For the text-containing cell, return its midpoint in [x, y] coordinate format. 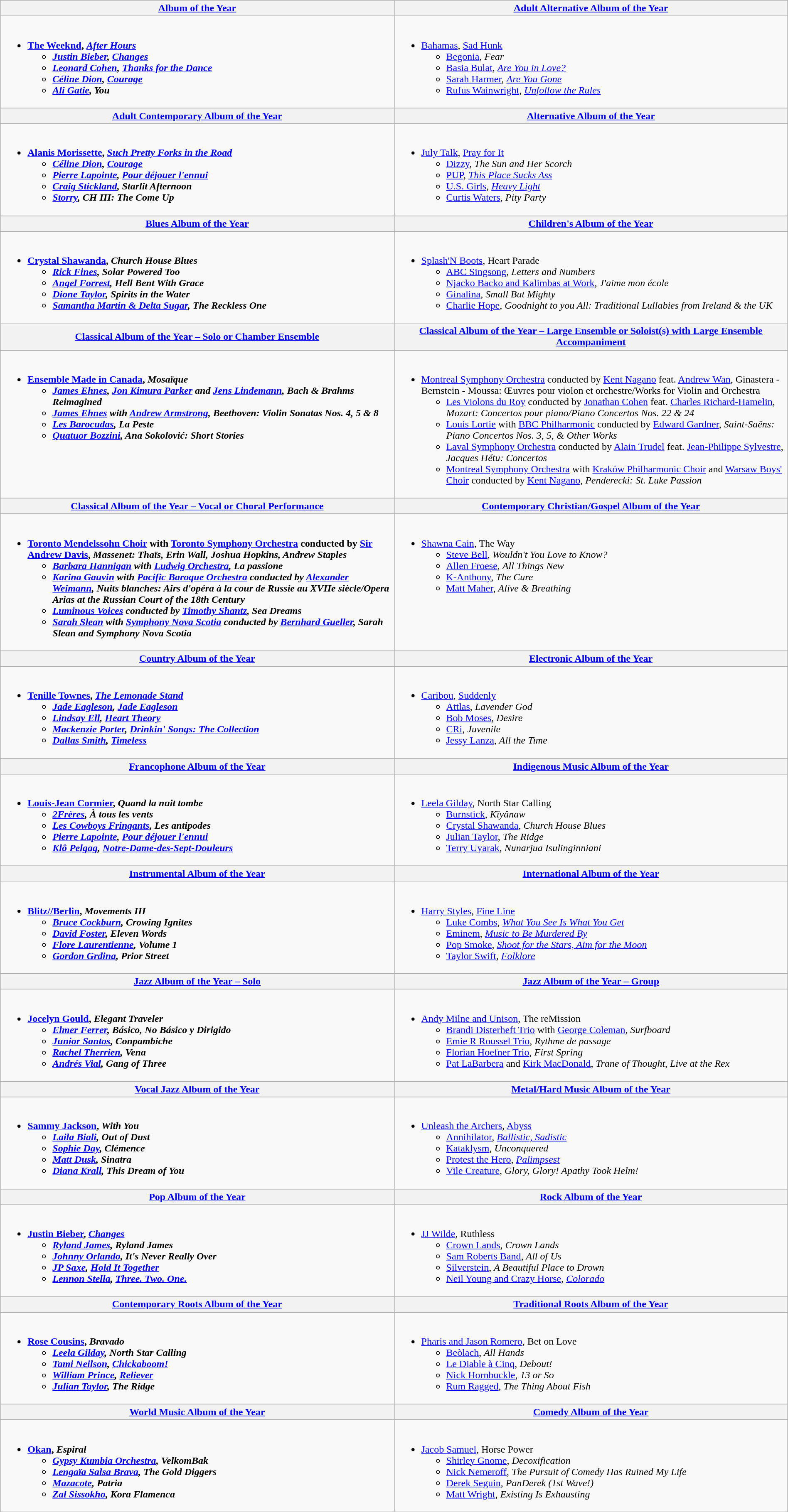
Album of the Year [197, 8]
Leela Gilday, North Star CallingBurnstick, KîyânawCrystal Shawanda, Church House BluesJulian Taylor, The RidgeTerry Uyarak, Nunarjua Isulinginniani [591, 820]
Alternative Album of the Year [591, 116]
Pharis and Jason Romero, Bet on LoveBeòlach, All HandsLe Diable à Cinq, Debout!Nick Hornbuckle, 13 or SoRum Ragged, The Thing About Fish [591, 1358]
Caribou, SuddenlyAttlas, Lavender GodBob Moses, DesireCRi, JuvenileJessy Lanza, All the Time [591, 712]
Country Album of the Year [197, 658]
Justin Bieber, ChangesRyland James, Ryland JamesJohnny Orlando, It's Never Really OverJP Saxe, Hold It TogetherLennon Stella, Three. Two. One. [197, 1250]
Vocal Jazz Album of the Year [197, 1089]
Shawna Cain, The WaySteve Bell, Wouldn't You Love to Know?Allen Froese, All Things NewK-Anthony, The CureMatt Maher, Alive & Breathing [591, 582]
Jazz Album of the Year – Solo [197, 982]
Instrumental Album of the Year [197, 874]
Adult Alternative Album of the Year [591, 8]
Jocelyn Gould, Elegant TravelerElmer Ferrer, Básico, No Básico y DirigidoJunior Santos, ConpambicheRachel Therrien, VenaAndrés Vial, Gang of Three [197, 1035]
July Talk, Pray for ItDizzy, The Sun and Her ScorchPUP, This Place Sucks AssU.S. Girls, Heavy LightCurtis Waters, Pity Party [591, 169]
Rock Album of the Year [591, 1197]
Comedy Album of the Year [591, 1412]
Jazz Album of the Year – Group [591, 982]
Contemporary Christian/Gospel Album of the Year [591, 506]
Okan, EspiralGypsy Kumbia Orchestra, VelkomBakLengaïa Salsa Brava, The Gold DiggersMazacote, PatriaZal Sissokho, Kora Flamenca [197, 1465]
Classical Album of the Year – Vocal or Choral Performance [197, 506]
Classical Album of the Year – Large Ensemble or Soloist(s) with Large Ensemble Accompaniment [591, 336]
Rose Cousins, BravadoLeela Gilday, North Star CallingTami Neilson, Chickaboom!William Prince, RelieverJulian Taylor, The Ridge [197, 1358]
Pop Album of the Year [197, 1197]
World Music Album of the Year [197, 1412]
Traditional Roots Album of the Year [591, 1304]
Blitz//Berlin, Movements IIIBruce Cockburn, Crowing IgnitesDavid Foster, Eleven WordsFlore Laurentienne, Volume 1Gordon Grdina, Prior Street [197, 928]
Electronic Album of the Year [591, 658]
Children's Album of the Year [591, 223]
Classical Album of the Year – Solo or Chamber Ensemble [197, 336]
Contemporary Roots Album of the Year [197, 1304]
Adult Contemporary Album of the Year [197, 116]
Sammy Jackson, With YouLaila Biali, Out of DustSophie Day, ClémenceMatt Dusk, SinatraDiana Krall, This Dream of You [197, 1143]
JJ Wilde, RuthlessCrown Lands, Crown LandsSam Roberts Band, All of UsSilverstein, A Beautiful Place to DrownNeil Young and Crazy Horse, Colorado [591, 1250]
Bahamas, Sad HunkBegonia, FearBasia Bulat, Are You in Love?Sarah Harmer, Are You GoneRufus Wainwright, Unfollow the Rules [591, 62]
Francophone Album of the Year [197, 766]
International Album of the Year [591, 874]
Blues Album of the Year [197, 223]
Indigenous Music Album of the Year [591, 766]
The Weeknd, After HoursJustin Bieber, ChangesLeonard Cohen, Thanks for the DanceCéline Dion, CourageAli Gatie, You [197, 62]
Metal/Hard Music Album of the Year [591, 1089]
